Search for the cell housing the specified text and yield its [x, y] center coordinate. 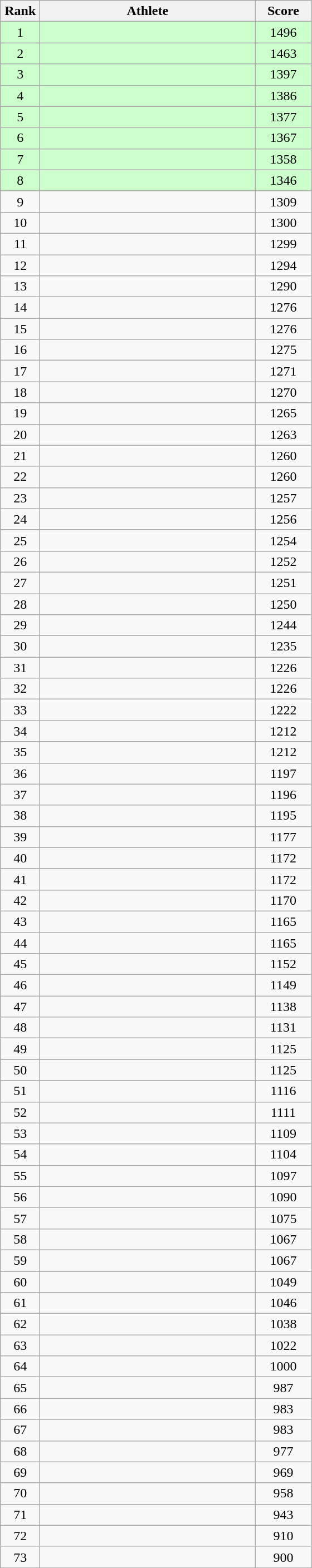
32 [20, 689]
3 [20, 75]
1170 [283, 900]
69 [20, 1472]
59 [20, 1260]
71 [20, 1515]
19 [20, 413]
1275 [283, 350]
1116 [283, 1091]
52 [20, 1112]
1244 [283, 625]
1256 [283, 519]
36 [20, 773]
20 [20, 435]
969 [283, 1472]
987 [283, 1388]
39 [20, 837]
44 [20, 943]
958 [283, 1493]
57 [20, 1218]
1075 [283, 1218]
977 [283, 1451]
4 [20, 96]
1152 [283, 964]
1271 [283, 371]
1252 [283, 561]
31 [20, 668]
43 [20, 921]
48 [20, 1028]
1299 [283, 244]
1 [20, 32]
1367 [283, 138]
63 [20, 1345]
1346 [283, 180]
1149 [283, 985]
27 [20, 583]
67 [20, 1430]
9 [20, 201]
12 [20, 265]
Score [283, 11]
24 [20, 519]
22 [20, 477]
6 [20, 138]
1250 [283, 604]
1309 [283, 201]
16 [20, 350]
10 [20, 223]
30 [20, 647]
1358 [283, 159]
1300 [283, 223]
1397 [283, 75]
1109 [283, 1133]
37 [20, 795]
7 [20, 159]
1251 [283, 583]
1196 [283, 795]
33 [20, 710]
38 [20, 816]
900 [283, 1557]
28 [20, 604]
60 [20, 1281]
70 [20, 1493]
1049 [283, 1281]
66 [20, 1409]
5 [20, 117]
1386 [283, 96]
13 [20, 287]
58 [20, 1239]
2 [20, 53]
Rank [20, 11]
1496 [283, 32]
50 [20, 1070]
17 [20, 371]
11 [20, 244]
1290 [283, 287]
23 [20, 498]
72 [20, 1536]
64 [20, 1367]
1131 [283, 1028]
54 [20, 1155]
65 [20, 1388]
1038 [283, 1324]
Athlete [148, 11]
1177 [283, 837]
1197 [283, 773]
1046 [283, 1303]
1104 [283, 1155]
51 [20, 1091]
1270 [283, 392]
1097 [283, 1176]
14 [20, 308]
1195 [283, 816]
47 [20, 1007]
56 [20, 1197]
1254 [283, 540]
1111 [283, 1112]
1294 [283, 265]
1377 [283, 117]
61 [20, 1303]
40 [20, 858]
34 [20, 731]
943 [283, 1515]
1022 [283, 1345]
1235 [283, 647]
8 [20, 180]
29 [20, 625]
15 [20, 329]
42 [20, 900]
1000 [283, 1367]
53 [20, 1133]
1463 [283, 53]
1263 [283, 435]
910 [283, 1536]
45 [20, 964]
1222 [283, 710]
62 [20, 1324]
25 [20, 540]
18 [20, 392]
35 [20, 752]
49 [20, 1049]
73 [20, 1557]
21 [20, 456]
41 [20, 879]
68 [20, 1451]
26 [20, 561]
1265 [283, 413]
1138 [283, 1007]
1257 [283, 498]
46 [20, 985]
1090 [283, 1197]
55 [20, 1176]
